Search for the cell housing the specified text and yield its (X, Y) center coordinate. 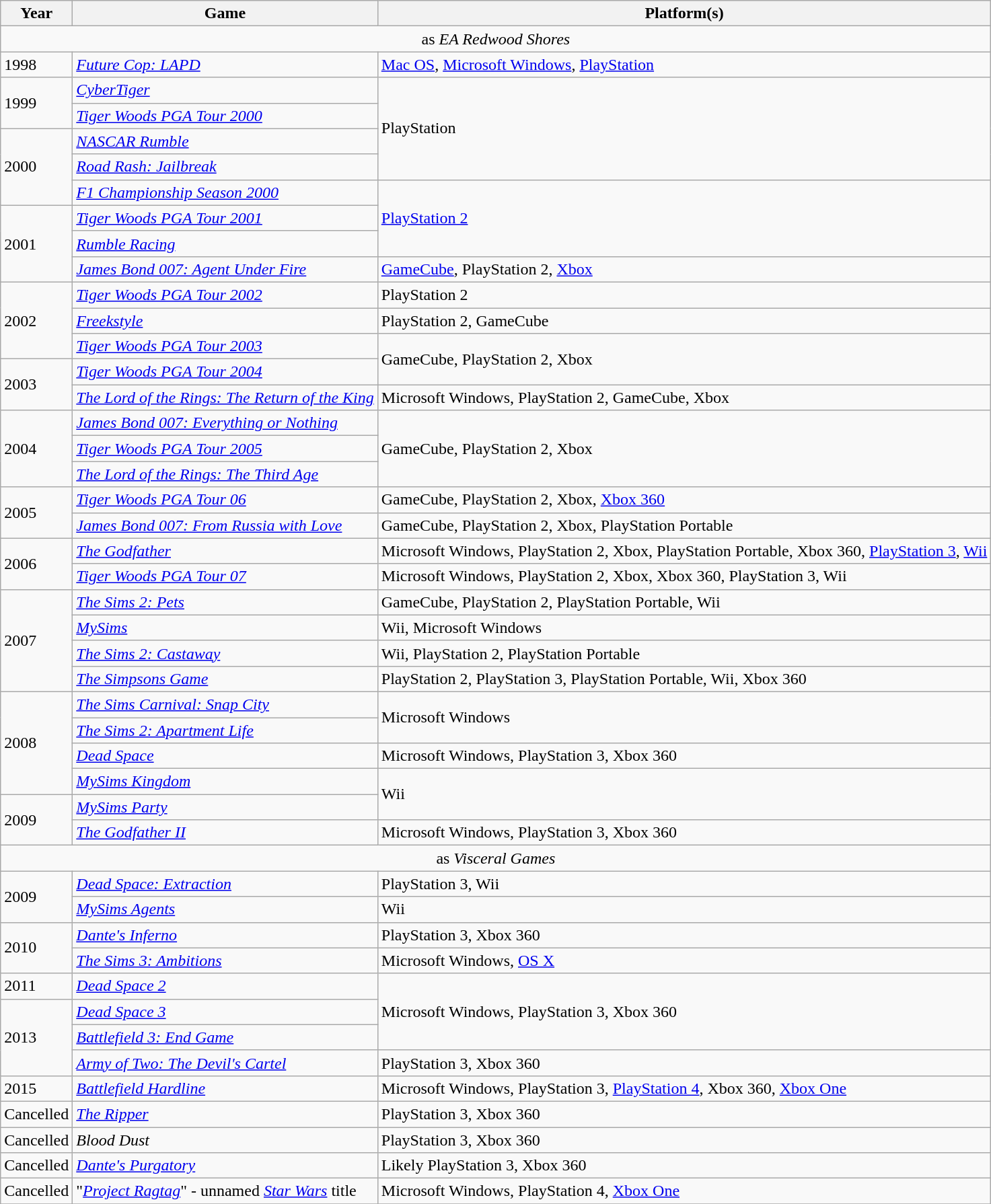
CyberTiger (225, 90)
Dead Space 2 (225, 986)
Wii, Microsoft Windows (684, 628)
The Sims 2: Pets (225, 602)
PlayStation 2, GameCube (684, 321)
2003 (36, 385)
James Bond 007: Everything or Nothing (225, 423)
Tiger Woods PGA Tour 07 (225, 576)
1998 (36, 65)
The Sims 2: Apartment Life (225, 730)
The Lord of the Rings: The Third Age (225, 474)
Blood Dust (225, 1140)
Rumble Racing (225, 243)
2007 (36, 640)
Battlefield 3: End Game (225, 1037)
Tiger Woods PGA Tour 2005 (225, 449)
Microsoft Windows, PlayStation 2, Xbox, Xbox 360, PlayStation 3, Wii (684, 576)
1999 (36, 103)
Platform(s) (684, 13)
PlayStation 2, PlayStation 3, PlayStation Portable, Wii, Xbox 360 (684, 679)
PlayStation (684, 128)
Tiger Woods PGA Tour 06 (225, 500)
MySims Agents (225, 909)
The Sims 2: Castaway (225, 653)
Tiger Woods PGA Tour 2003 (225, 346)
Mac OS, Microsoft Windows, PlayStation (684, 65)
GameCube, PlayStation 2, Xbox, PlayStation Portable (684, 525)
Dead Space (225, 756)
Microsoft Windows, PlayStation 2, GameCube, Xbox (684, 398)
The Simpsons Game (225, 679)
2006 (36, 564)
as EA Redwood Shores (496, 39)
Tiger Woods PGA Tour 2000 (225, 116)
Dante's Inferno (225, 935)
Tiger Woods PGA Tour 2001 (225, 218)
Microsoft Windows, OS X (684, 961)
Year (36, 13)
Microsoft Windows, PlayStation 4, Xbox One (684, 1191)
2010 (36, 948)
2000 (36, 167)
MySims Party (225, 807)
GameCube, PlayStation 2, Xbox, Xbox 360 (684, 500)
MySims (225, 628)
Dead Space: Extraction (225, 884)
Battlefield Hardline (225, 1088)
GameCube, PlayStation 2, PlayStation Portable, Wii (684, 602)
Future Cop: LAPD (225, 65)
Microsoft Windows, PlayStation 2, Xbox, PlayStation Portable, Xbox 360, PlayStation 3, Wii (684, 551)
The Godfather II (225, 833)
2002 (36, 320)
2011 (36, 986)
The Sims 3: Ambitions (225, 961)
The Godfather (225, 551)
NASCAR Rumble (225, 141)
2008 (36, 743)
Likely PlayStation 3, Xbox 360 (684, 1166)
Road Rash: Jailbreak (225, 167)
The Sims Carnival: Snap City (225, 704)
as Visceral Games (496, 858)
Tiger Woods PGA Tour 2004 (225, 372)
"Project Ragtag" - unnamed Star Wars title (225, 1191)
Army of Two: The Devil's Cartel (225, 1063)
2004 (36, 449)
2001 (36, 243)
2013 (36, 1037)
Game (225, 13)
Dead Space 3 (225, 1012)
The Lord of the Rings: The Return of the King (225, 398)
2015 (36, 1088)
Microsoft Windows (684, 717)
Freekstyle (225, 321)
PlayStation 3, Wii (684, 884)
The Ripper (225, 1114)
Dante's Purgatory (225, 1166)
MySims Kingdom (225, 782)
2005 (36, 513)
James Bond 007: Agent Under Fire (225, 269)
Wii, PlayStation 2, PlayStation Portable (684, 653)
James Bond 007: From Russia with Love (225, 525)
Microsoft Windows, PlayStation 3, PlayStation 4, Xbox 360, Xbox One (684, 1088)
F1 Championship Season 2000 (225, 192)
Tiger Woods PGA Tour 2002 (225, 295)
